Return (X, Y) of the center of cell containing provided text 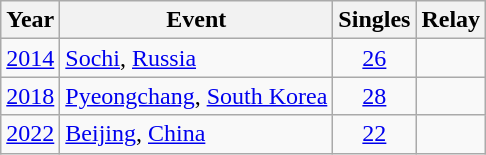
Year (30, 20)
26 (374, 58)
Sochi, Russia (196, 58)
2018 (30, 96)
Relay (451, 20)
28 (374, 96)
Event (196, 20)
2022 (30, 134)
22 (374, 134)
Pyeongchang, South Korea (196, 96)
Beijing, China (196, 134)
2014 (30, 58)
Singles (374, 20)
